Pinpoint the cell where the given text exists, returning its (X, Y) midpoint coordinate. 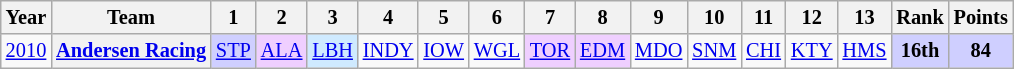
9 (658, 17)
13 (865, 17)
10 (714, 17)
WGL (497, 51)
MDO (658, 51)
SNM (714, 51)
7 (550, 17)
Andersen Racing (131, 51)
2010 (26, 51)
Rank (920, 17)
5 (443, 17)
INDY (388, 51)
IOW (443, 51)
STP (234, 51)
KTY (812, 51)
16th (920, 51)
LBH (332, 51)
11 (764, 17)
EDM (602, 51)
CHI (764, 51)
Year (26, 17)
TOR (550, 51)
3 (332, 17)
6 (497, 17)
Points (981, 17)
12 (812, 17)
2 (282, 17)
1 (234, 17)
Team (131, 17)
ALA (282, 51)
84 (981, 51)
HMS (865, 51)
8 (602, 17)
4 (388, 17)
